Determine the [X, Y] coordinate at the center of the cell enclosing the given text.  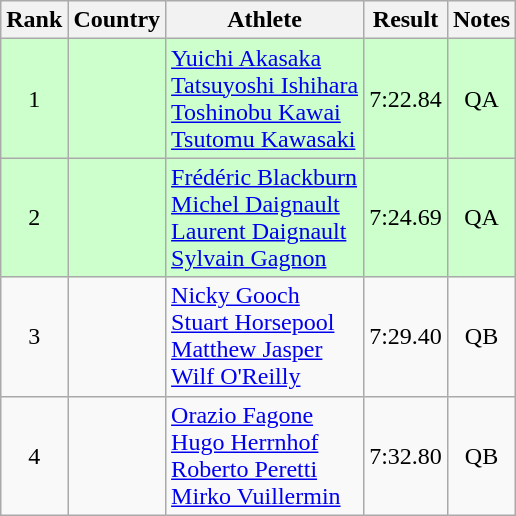
Notes [481, 20]
Orazio Fagone Hugo Herrnhof Roberto Peretti Mirko Vuillermin [265, 456]
Yuichi Akasaka Tatsuyoshi Ishihara Toshinobu Kawai Tsutomu Kawasaki [265, 98]
Frédéric Blackburn Michel Daignault Laurent Daignault Sylvain Gagnon [265, 218]
7:24.69 [406, 218]
Rank [34, 20]
1 [34, 98]
7:22.84 [406, 98]
Nicky Gooch Stuart Horsepool Matthew Jasper Wilf O'Reilly [265, 336]
Country [117, 20]
7:29.40 [406, 336]
Athlete [265, 20]
Result [406, 20]
4 [34, 456]
7:32.80 [406, 456]
3 [34, 336]
2 [34, 218]
